For the text-containing cell, return its midpoint in [X, Y] coordinate format. 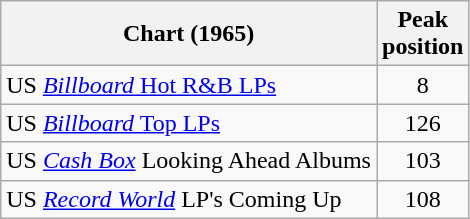
108 [422, 199]
Peakposition [422, 34]
Chart (1965) [189, 34]
126 [422, 123]
US Billboard Top LPs [189, 123]
US Cash Box Looking Ahead Albums [189, 161]
US Record World LP's Coming Up [189, 199]
8 [422, 85]
103 [422, 161]
US Billboard Hot R&B LPs [189, 85]
